Capture the cell that displays the provided text and extract its [X, Y] central coordinate. 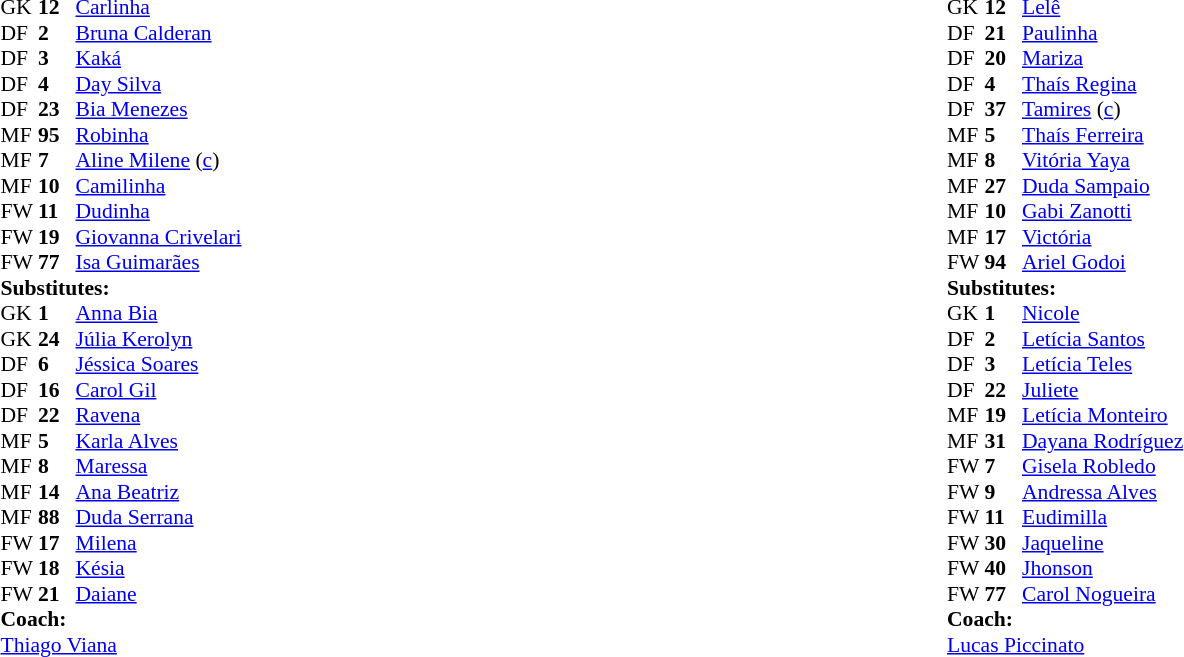
Júlia Kerolyn [159, 339]
24 [57, 339]
Milena [159, 543]
Carol Gil [159, 390]
Jéssica Soares [159, 365]
Carol Nogueira [1102, 594]
Ana Beatriz [159, 492]
Maressa [159, 467]
Letícia Teles [1102, 365]
Anna Bia [159, 313]
14 [57, 492]
Juliete [1102, 390]
18 [57, 569]
Letícia Monteiro [1102, 415]
Daiane [159, 594]
Gisela Robledo [1102, 467]
16 [57, 390]
Mariza [1102, 59]
Nicole [1102, 313]
Thaís Regina [1102, 84]
Késia [159, 569]
40 [1003, 569]
Dudinha [159, 211]
Ravena [159, 415]
30 [1003, 543]
27 [1003, 186]
Jhonson [1102, 569]
95 [57, 135]
Dayana Rodríguez [1102, 441]
Tamires (c) [1102, 109]
Jaqueline [1102, 543]
Bia Menezes [159, 109]
Duda Sampaio [1102, 186]
20 [1003, 59]
37 [1003, 109]
31 [1003, 441]
9 [1003, 492]
Isa Guimarães [159, 263]
Vitória Yaya [1102, 161]
94 [1003, 263]
23 [57, 109]
Letícia Santos [1102, 339]
Bruna Calderan [159, 33]
Andressa Alves [1102, 492]
Aline Milene (c) [159, 161]
Robinha [159, 135]
Giovanna Crivelari [159, 237]
6 [57, 365]
Ariel Godoi [1102, 263]
88 [57, 517]
Paulinha [1102, 33]
Eudimilla [1102, 517]
Thaís Ferreira [1102, 135]
Camilinha [159, 186]
Victória [1102, 237]
Gabi Zanotti [1102, 211]
Duda Serrana [159, 517]
Kaká [159, 59]
Day Silva [159, 84]
Karla Alves [159, 441]
